Provide the (x, y) coordinate of the cell's center where the given text is located.  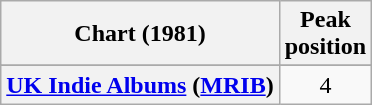
Peakposition (325, 34)
Chart (1981) (140, 34)
UK Indie Albums (MRIB) (140, 85)
4 (325, 85)
